Output the (x, y) coordinate of the center of the cell containing the given text.  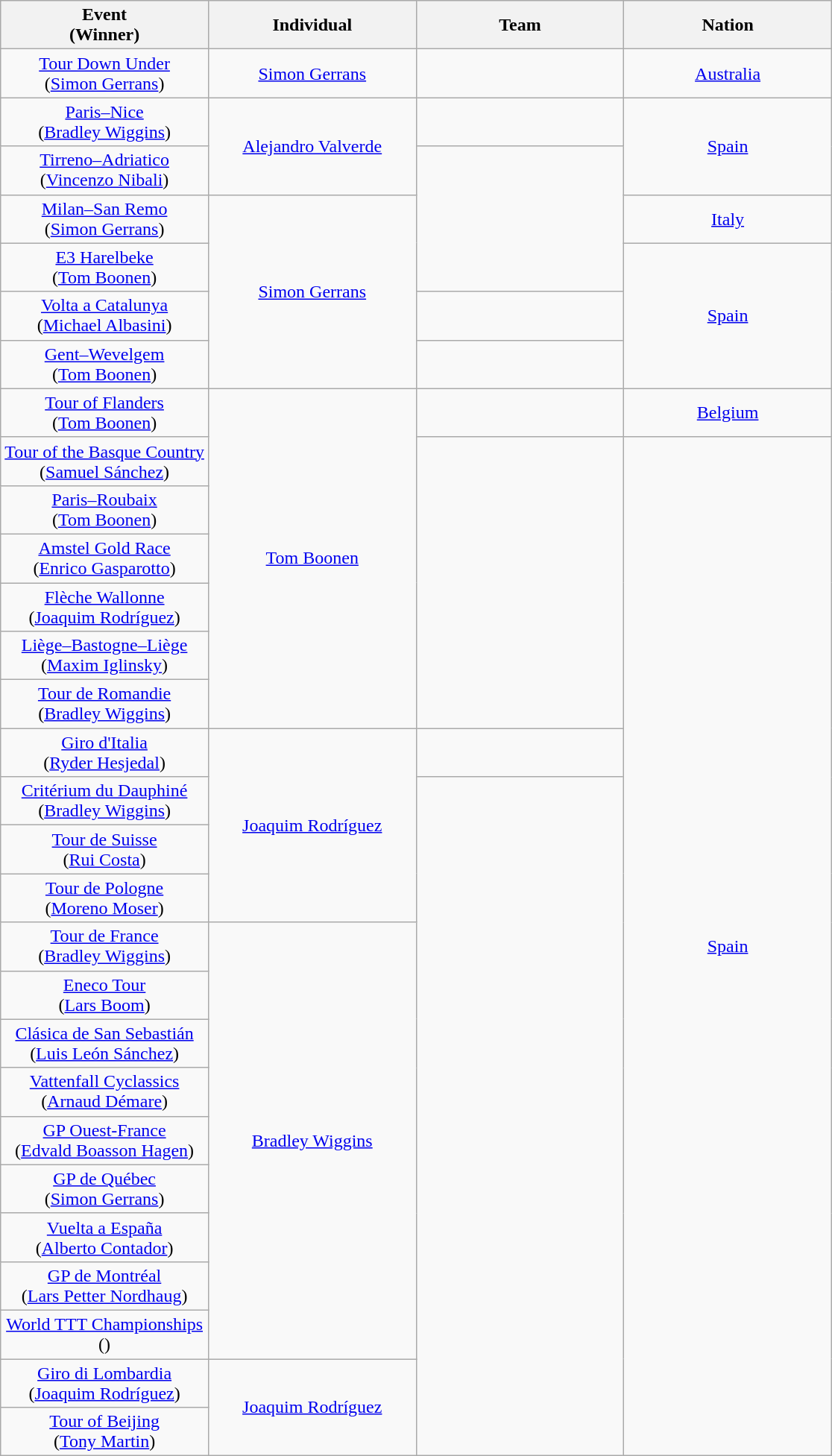
Tour Down Under(Simon Gerrans) (104, 73)
Tour de Romandie(Bradley Wiggins) (104, 704)
Italy (728, 219)
Tour of Flanders(Tom Boonen) (104, 413)
Clásica de San Sebastián(Luis León Sánchez) (104, 1044)
GP de Québec(Simon Gerrans) (104, 1188)
Belgium (728, 413)
World TTT Championships() (104, 1334)
Tour of the Basque Country(Samuel Sánchez) (104, 461)
Liège–Bastogne–Liège(Maxim Iglinsky) (104, 656)
Milan–San Remo(Simon Gerrans) (104, 219)
Australia (728, 73)
Tirreno–Adriatico(Vincenzo Nibali) (104, 170)
Gent–Wevelgem(Tom Boonen) (104, 364)
Critérium du Dauphiné(Bradley Wiggins) (104, 801)
Tour de Suisse(Rui Costa) (104, 850)
Bradley Wiggins (312, 1141)
Individual (312, 25)
Eneco Tour(Lars Boom) (104, 995)
Event(Winner) (104, 25)
Tour de Pologne(Moreno Moser) (104, 898)
Amstel Gold Race(Enrico Gasparotto) (104, 558)
Alejandro Valverde (312, 146)
Flèche Wallonne(Joaquim Rodríguez) (104, 607)
Volta a Catalunya(Michael Albasini) (104, 316)
Tour de France(Bradley Wiggins) (104, 947)
Giro d'Italia(Ryder Hesjedal) (104, 753)
Tour of Beijing(Tony Martin) (104, 1431)
GP de Montréal(Lars Petter Nordhaug) (104, 1285)
Paris–Roubaix(Tom Boonen) (104, 510)
E3 Harelbeke(Tom Boonen) (104, 267)
Team (520, 25)
Nation (728, 25)
Giro di Lombardia(Joaquim Rodríguez) (104, 1382)
GP Ouest-France(Edvald Boasson Hagen) (104, 1141)
Paris–Nice(Bradley Wiggins) (104, 122)
Tom Boonen (312, 558)
Vuelta a España(Alberto Contador) (104, 1238)
Vattenfall Cyclassics(Arnaud Démare) (104, 1091)
